Return the (x, y) coordinate for the center point of the cell that contains the specified text.  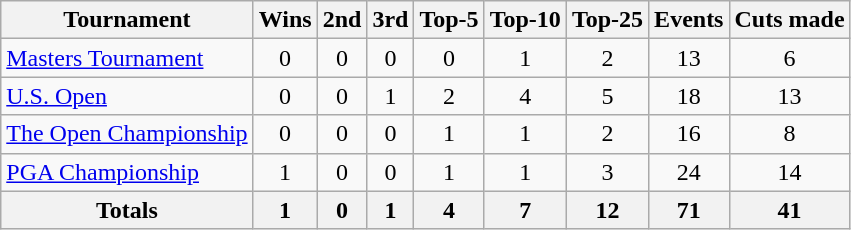
Wins (285, 20)
12 (607, 210)
6 (790, 58)
Masters Tournament (127, 58)
U.S. Open (127, 96)
3rd (390, 20)
Top-25 (607, 20)
Cuts made (790, 20)
14 (790, 172)
Events (689, 20)
18 (689, 96)
24 (689, 172)
Tournament (127, 20)
PGA Championship (127, 172)
8 (790, 134)
The Open Championship (127, 134)
71 (689, 210)
Top-5 (449, 20)
Top-10 (525, 20)
5 (607, 96)
3 (607, 172)
16 (689, 134)
7 (525, 210)
41 (790, 210)
Totals (127, 210)
2nd (342, 20)
